Locate the cell with the specified text and output its [X, Y] center coordinate. 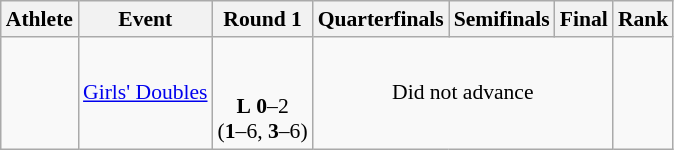
Girls' Doubles [146, 93]
Semifinals [502, 19]
Quarterfinals [381, 19]
Round 1 [263, 19]
Final [584, 19]
Did not advance [463, 93]
Event [146, 19]
Athlete [40, 19]
Rank [644, 19]
L 0–2 (1–6, 3–6) [263, 93]
